Output the (X, Y) coordinate of the center of the cell containing the given text.  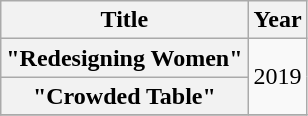
"Crowded Table" (124, 96)
Year (278, 20)
2019 (278, 77)
Title (124, 20)
"Redesigning Women" (124, 58)
